For the text-containing cell, return its midpoint in [X, Y] coordinate format. 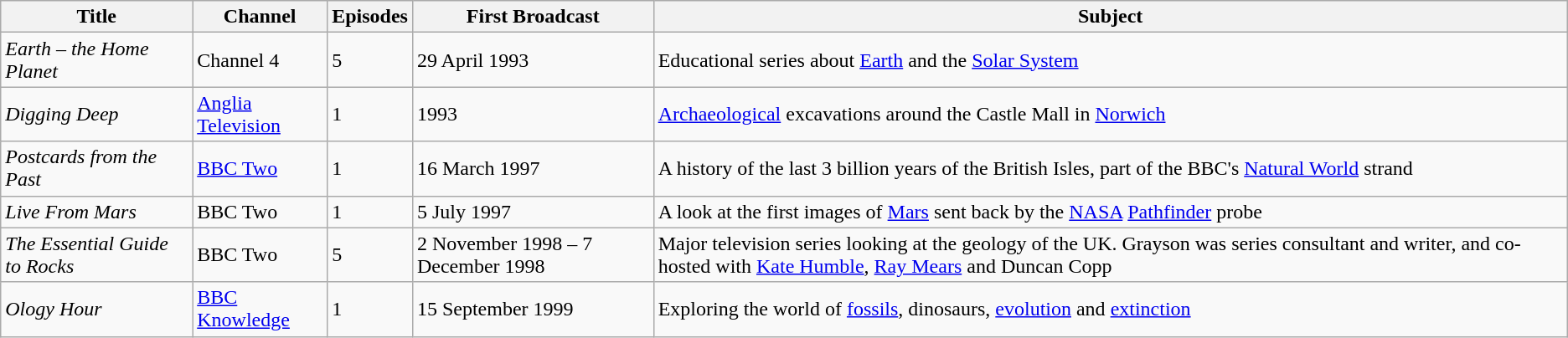
Ology Hour [97, 310]
Episodes [370, 17]
Subject [1111, 17]
Title [97, 17]
Exploring the world of fossils, dinosaurs, evolution and extinction [1111, 310]
1993 [533, 114]
Earth – the Home Planet [97, 60]
BBC Knowledge [260, 310]
Channel [260, 17]
Anglia Television [260, 114]
Live From Mars [97, 212]
A history of the last 3 billion years of the British Isles, part of the BBC's Natural World strand [1111, 169]
15 September 1999 [533, 310]
Archaeological excavations around the Castle Mall in Norwich [1111, 114]
2 November 1998 – 7 December 1998 [533, 254]
Postcards from the Past [97, 169]
Educational series about Earth and the Solar System [1111, 60]
First Broadcast [533, 17]
Channel 4 [260, 60]
The Essential Guide to Rocks [97, 254]
29 April 1993 [533, 60]
16 March 1997 [533, 169]
5 July 1997 [533, 212]
Digging Deep [97, 114]
A look at the first images of Mars sent back by the NASA Pathfinder probe [1111, 212]
